For the text-containing cell, return its midpoint in (X, Y) coordinate format. 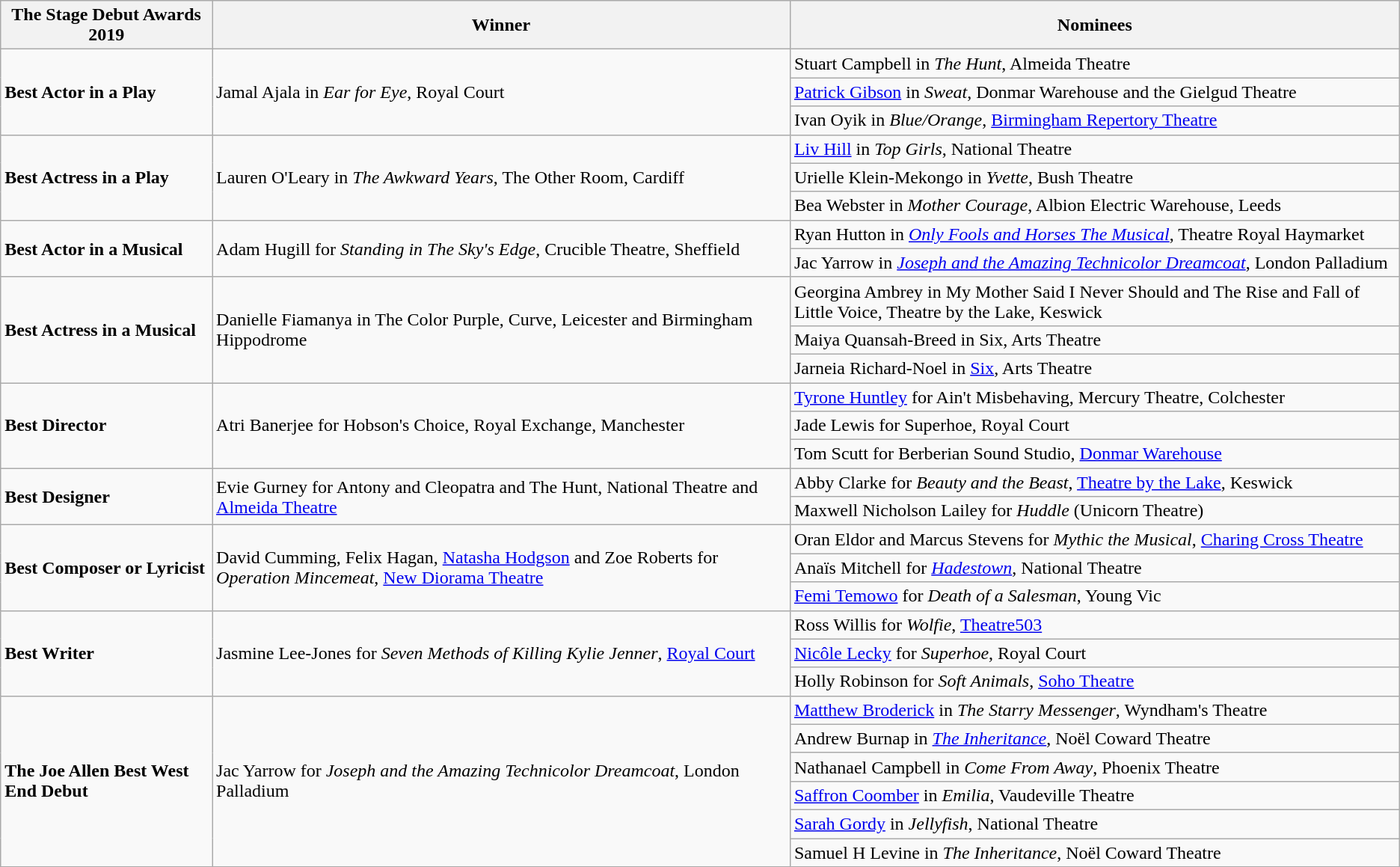
Oran Eldor and Marcus Stevens for Mythic the Musical, Charing Cross Theatre (1095, 539)
Danielle Fiamanya in The Color Purple, Curve, Leicester and Birmingham Hippodrome (501, 329)
Jamal Ajala in Ear for Eye, Royal Court (501, 92)
Ryan Hutton in Only Fools and Horses The Musical, Theatre Royal Haymarket (1095, 234)
Femi Temowo for Death of a Salesman, Young Vic (1095, 596)
Best Actor in a Play (106, 92)
Maiya Quansah-Breed in Six, Arts Theatre (1095, 340)
Andrew Burnap in The Inheritance, Noël Coward Theatre (1095, 738)
Holly Robinson for Soft Animals, Soho Theatre (1095, 681)
Liv Hill in Top Girls, National Theatre (1095, 149)
Best Writer (106, 653)
Best Actress in a Play (106, 177)
Samuel H Levine in The Inheritance, Noël Coward Theatre (1095, 852)
Best Actor in a Musical (106, 248)
Best Composer or Lyricist (106, 568)
Georgina Ambrey in My Mother Said I Never Should and The Rise and Fall of Little Voice, Theatre by the Lake, Keswick (1095, 301)
The Joe Allen Best West End Debut (106, 781)
Adam Hugill for Standing in The Sky's Edge, Crucible Theatre, Sheffield (501, 248)
Nominees (1095, 25)
Jarneia Richard-Noel in Six, Arts Theatre (1095, 368)
Bea Webster in Mother Courage, Albion Electric Warehouse, Leeds (1095, 206)
Evie Gurney for Antony and Cleopatra and The Hunt, National Theatre and Almeida Theatre (501, 497)
Ross Willis for Wolfie, Theatre503 (1095, 625)
Nathanael Campbell in Come From Away, Phoenix Theatre (1095, 767)
Anaïs Mitchell for Hadestown, National Theatre (1095, 568)
Tyrone Huntley for Ain't Misbehaving, Mercury Theatre, Colchester (1095, 397)
Best Designer (106, 497)
Winner (501, 25)
Sarah Gordy in Jellyfish, National Theatre (1095, 824)
Ivan Oyik in Blue/Orange, Birmingham Repertory Theatre (1095, 120)
Jac Yarrow in Joseph and the Amazing Technicolor Dreamcoat, London Palladium (1095, 263)
Stuart Campbell in The Hunt, Almeida Theatre (1095, 64)
Urielle Klein-Mekongo in Yvette, Bush Theatre (1095, 177)
Matthew Broderick in The Starry Messenger, Wyndham's Theatre (1095, 710)
Jac Yarrow for Joseph and the Amazing Technicolor Dreamcoat, London Palladium (501, 781)
Lauren O'Leary in The Awkward Years, The Other Room, Cardiff (501, 177)
Nicôle Lecky for Superhoe, Royal Court (1095, 653)
Best Director (106, 426)
Jade Lewis for Superhoe, Royal Court (1095, 426)
Tom Scutt for Berberian Sound Studio, Donmar Warehouse (1095, 454)
Jasmine Lee-Jones for Seven Methods of Killing Kylie Jenner, Royal Court (501, 653)
Best Actress in a Musical (106, 329)
Saffron Coomber in Emilia, Vaudeville Theatre (1095, 795)
Atri Banerjee for Hobson's Choice, Royal Exchange, Manchester (501, 426)
Patrick Gibson in Sweat, Donmar Warehouse and the Gielgud Theatre (1095, 92)
Maxwell Nicholson Lailey for Huddle (Unicorn Theatre) (1095, 511)
David Cumming, Felix Hagan, Natasha Hodgson and Zoe Roberts for Operation Mincemeat, New Diorama Theatre (501, 568)
Abby Clarke for Beauty and the Beast, Theatre by the Lake, Keswick (1095, 482)
The Stage Debut Awards 2019 (106, 25)
